From the cell containing the given text, extract its center point as [x, y] coordinate. 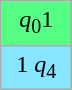
1 q4 [36, 67]
q01 [36, 23]
